Identify which cell holds the provided text, then report its (X, Y) central coordinate. 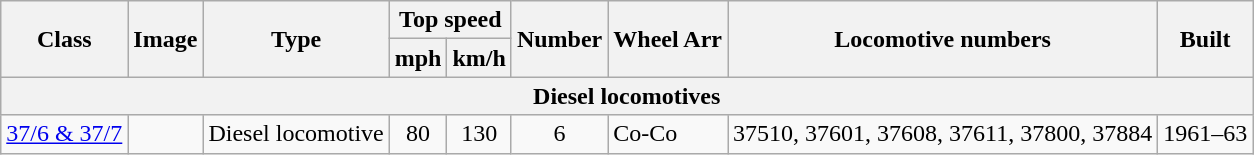
37/6 & 37/7 (64, 134)
Type (296, 39)
Top speed (450, 20)
Image (166, 39)
80 (418, 134)
130 (479, 134)
1961–63 (1206, 134)
Locomotive numbers (943, 39)
Wheel Arr (668, 39)
km/h (479, 58)
Built (1206, 39)
Diesel locomotives (627, 96)
6 (559, 134)
37510, 37601, 37608, 37611, 37800, 37884 (943, 134)
Co-Co (668, 134)
Number (559, 39)
Diesel locomotive (296, 134)
mph (418, 58)
Class (64, 39)
